Extract the [X, Y] coordinate from the center of the cell holding the provided text.  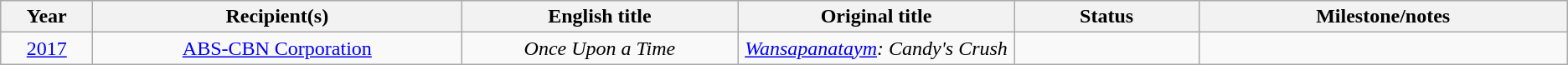
Milestone/notes [1383, 17]
2017 [47, 48]
Original title [876, 17]
Recipient(s) [277, 17]
Wansapanataym: Candy's Crush [876, 48]
English title [600, 17]
Once Upon a Time [600, 48]
Status [1106, 17]
ABS-CBN Corporation [277, 48]
Year [47, 17]
